From the cell containing the given text, extract its center point as [X, Y] coordinate. 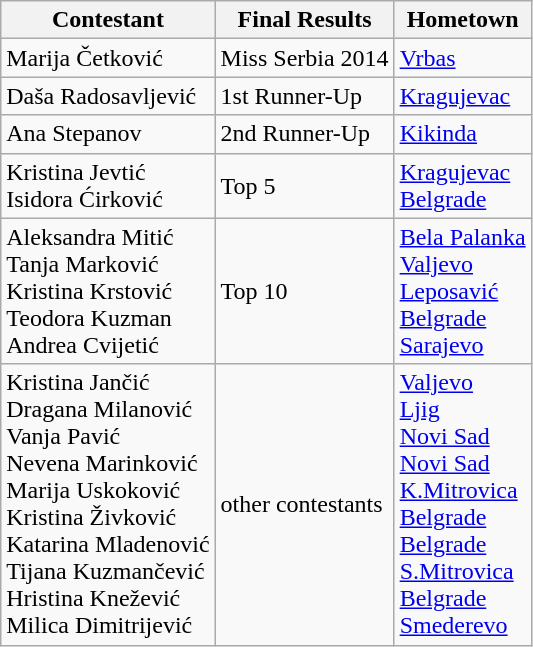
Aleksandra Mitić Tanja MarkovićKristina Krstović Teodora Kuzman Andrea Cvijetić [108, 291]
Marija Četković [108, 58]
Top 5 [304, 186]
Kristina Jevtić Isidora Ćirković [108, 186]
Bela PalankaValjevo Leposavić Belgrade Sarajevo [462, 291]
Top 10 [304, 291]
other contestants [304, 504]
Contestant [108, 20]
Kragujevac Belgrade [462, 186]
Final Results [304, 20]
Hometown [462, 20]
Vrbas [462, 58]
Ana Stepanov [108, 134]
Daša Radosavljević [108, 96]
1st Runner-Up [304, 96]
2nd Runner-Up [304, 134]
Kikinda [462, 134]
Miss Serbia 2014 [304, 58]
Kragujevac [462, 96]
ValjevoLjig Novi Sad Novi Sad K.Mitrovica Belgrade Belgrade S.Mitrovica BelgradeSmederevo [462, 504]
